For the text-containing cell, return its midpoint in (X, Y) coordinate format. 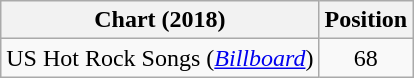
68 (366, 58)
Chart (2018) (160, 20)
US Hot Rock Songs (Billboard) (160, 58)
Position (366, 20)
